Return (x, y) of the center of cell containing provided text 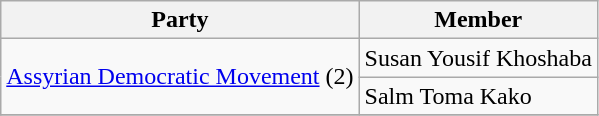
Party (180, 20)
Member (478, 20)
Assyrian Democratic Movement (2) (180, 77)
Salm Toma Kako (478, 96)
Susan Yousif Khoshaba (478, 58)
